Detect which cell encompasses the target text, then output its [x, y] center coordinate. 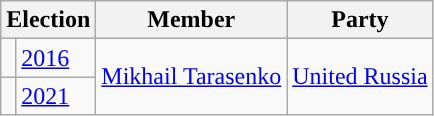
Election [48, 20]
2021 [56, 96]
2016 [56, 58]
United Russia [360, 77]
Mikhail Tarasenko [192, 77]
Member [192, 20]
Party [360, 20]
